Locate the cell with the specified text and output its (x, y) center coordinate. 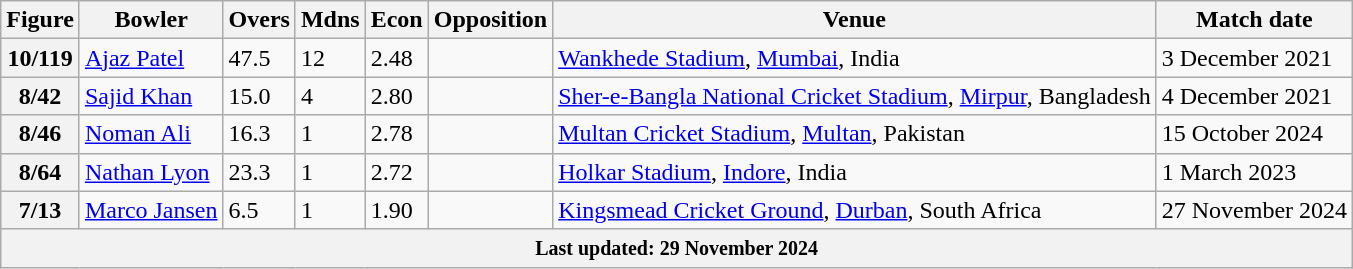
Ajaz Patel (151, 58)
Figure (40, 20)
Marco Jansen (151, 210)
Last updated: 29 November 2024 (677, 248)
4 December 2021 (1254, 96)
Mdns (330, 20)
2.48 (396, 58)
Nathan Lyon (151, 172)
Sher-e-Bangla National Cricket Stadium, Mirpur, Bangladesh (854, 96)
8/46 (40, 134)
7/13 (40, 210)
Kingsmead Cricket Ground, Durban, South Africa (854, 210)
Econ (396, 20)
2.80 (396, 96)
Noman Ali (151, 134)
Multan Cricket Stadium, Multan, Pakistan (854, 134)
Opposition (490, 20)
1.90 (396, 210)
8/42 (40, 96)
Sajid Khan (151, 96)
Venue (854, 20)
Match date (1254, 20)
12 (330, 58)
3 December 2021 (1254, 58)
27 November 2024 (1254, 210)
Overs (259, 20)
47.5 (259, 58)
10/119 (40, 58)
Wankhede Stadium, Mumbai, India (854, 58)
8/64 (40, 172)
23.3 (259, 172)
1 March 2023 (1254, 172)
Holkar Stadium, Indore, India (854, 172)
15.0 (259, 96)
4 (330, 96)
15 October 2024 (1254, 134)
6.5 (259, 210)
2.72 (396, 172)
2.78 (396, 134)
16.3 (259, 134)
Bowler (151, 20)
